Find where the given text appears and provide that cell's center as (x, y) coordinate. 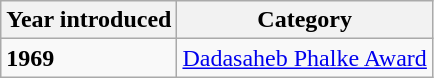
Category (304, 20)
1969 (89, 58)
Year introduced (89, 20)
Dadasaheb Phalke Award (304, 58)
